Identify which cell holds the provided text, then report its [X, Y] central coordinate. 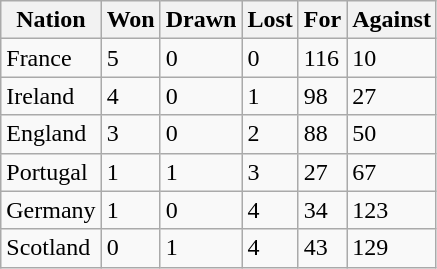
34 [322, 210]
50 [392, 134]
Nation [51, 20]
123 [392, 210]
88 [322, 134]
5 [130, 58]
116 [322, 58]
Lost [270, 20]
10 [392, 58]
Ireland [51, 96]
Scotland [51, 248]
England [51, 134]
67 [392, 172]
98 [322, 96]
Germany [51, 210]
France [51, 58]
For [322, 20]
2 [270, 134]
Won [130, 20]
Against [392, 20]
Portugal [51, 172]
Drawn [201, 20]
129 [392, 248]
43 [322, 248]
